Return the [x, y] coordinate for the center point of the cell that contains the specified text.  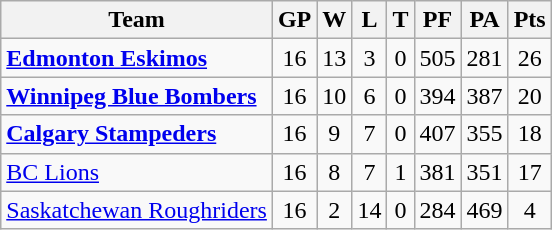
Saskatchewan Roughriders [137, 210]
505 [438, 58]
381 [438, 172]
18 [530, 134]
4 [530, 210]
3 [370, 58]
13 [334, 58]
469 [484, 210]
W [334, 20]
Calgary Stampeders [137, 134]
355 [484, 134]
2 [334, 210]
L [370, 20]
9 [334, 134]
Team [137, 20]
10 [334, 96]
407 [438, 134]
PF [438, 20]
17 [530, 172]
Edmonton Eskimos [137, 58]
GP [294, 20]
284 [438, 210]
26 [530, 58]
1 [400, 172]
351 [484, 172]
8 [334, 172]
281 [484, 58]
Pts [530, 20]
6 [370, 96]
PA [484, 20]
T [400, 20]
20 [530, 96]
394 [438, 96]
14 [370, 210]
Winnipeg Blue Bombers [137, 96]
BC Lions [137, 172]
387 [484, 96]
